Capture the cell that displays the provided text and extract its [X, Y] central coordinate. 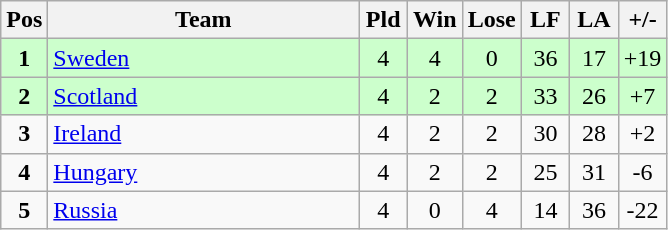
31 [594, 172]
14 [546, 210]
Lose [492, 20]
LF [546, 20]
-22 [642, 210]
+2 [642, 134]
28 [594, 134]
Team [204, 20]
+/- [642, 20]
+19 [642, 58]
Win [434, 20]
5 [24, 210]
Sweden [204, 58]
LA [594, 20]
Pos [24, 20]
+7 [642, 96]
1 [24, 58]
Hungary [204, 172]
33 [546, 96]
Scotland [204, 96]
Ireland [204, 134]
Pld [384, 20]
3 [24, 134]
Russia [204, 210]
26 [594, 96]
25 [546, 172]
17 [594, 58]
-6 [642, 172]
30 [546, 134]
